Return [X, Y] of the center of cell containing provided text 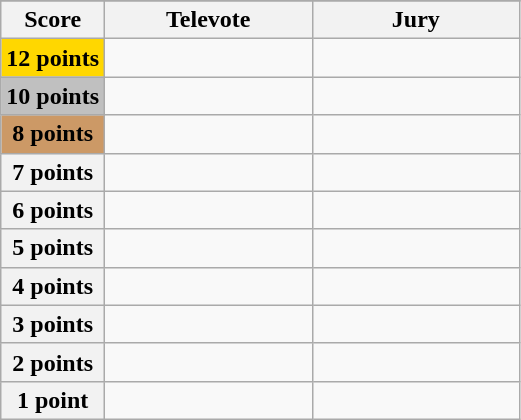
2 points [53, 362]
12 points [53, 58]
5 points [53, 248]
6 points [53, 210]
7 points [53, 172]
Televote [209, 20]
3 points [53, 324]
1 point [53, 400]
10 points [53, 96]
Score [53, 20]
8 points [53, 134]
Jury [416, 20]
4 points [53, 286]
